For the text-containing cell, return its midpoint in [X, Y] coordinate format. 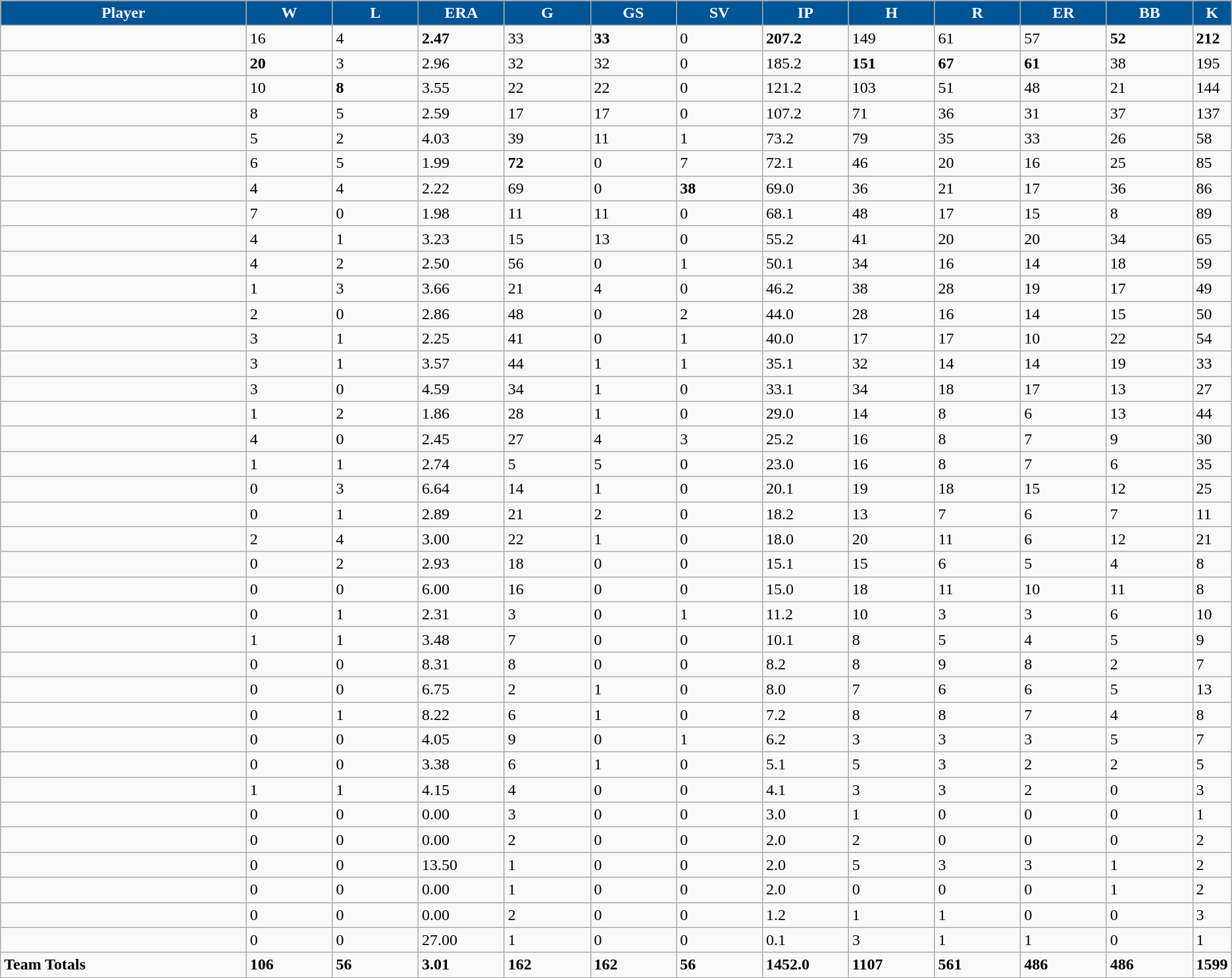
55.2 [806, 238]
54 [1212, 339]
106 [290, 965]
89 [1212, 213]
15.0 [806, 589]
561 [978, 965]
49 [1212, 288]
151 [891, 63]
18.0 [806, 539]
3.55 [462, 88]
1599 [1212, 965]
50 [1212, 314]
35.1 [806, 364]
G [548, 13]
2.25 [462, 339]
51 [978, 88]
0.1 [806, 940]
2.89 [462, 514]
3.0 [806, 815]
69 [548, 188]
27.00 [462, 940]
107.2 [806, 113]
W [290, 13]
67 [978, 63]
2.96 [462, 63]
3.00 [462, 539]
H [891, 13]
R [978, 13]
ERA [462, 13]
2.74 [462, 464]
69.0 [806, 188]
7.2 [806, 714]
20.1 [806, 489]
52 [1149, 38]
8.31 [462, 664]
39 [548, 138]
L [375, 13]
86 [1212, 188]
30 [1212, 439]
137 [1212, 113]
2.31 [462, 614]
207.2 [806, 38]
44.0 [806, 314]
18.2 [806, 514]
26 [1149, 138]
SV [720, 13]
8.22 [462, 714]
6.2 [806, 740]
3.48 [462, 639]
3.57 [462, 364]
2.22 [462, 188]
23.0 [806, 464]
4.05 [462, 740]
IP [806, 13]
4.03 [462, 138]
59 [1212, 263]
11.2 [806, 614]
2.86 [462, 314]
33.1 [806, 389]
185.2 [806, 63]
65 [1212, 238]
29.0 [806, 414]
2.47 [462, 38]
2.45 [462, 439]
3.38 [462, 765]
2.59 [462, 113]
15.1 [806, 564]
3.23 [462, 238]
8.0 [806, 689]
4.59 [462, 389]
1.86 [462, 414]
1107 [891, 965]
1.98 [462, 213]
46 [891, 163]
BB [1149, 13]
2.93 [462, 564]
K [1212, 13]
4.15 [462, 790]
121.2 [806, 88]
31 [1064, 113]
1.2 [806, 915]
72.1 [806, 163]
Player [124, 13]
71 [891, 113]
3.01 [462, 965]
195 [1212, 63]
10.1 [806, 639]
8.2 [806, 664]
50.1 [806, 263]
103 [891, 88]
25.2 [806, 439]
Team Totals [124, 965]
5.1 [806, 765]
6.64 [462, 489]
4.1 [806, 790]
6.75 [462, 689]
13.50 [462, 865]
37 [1149, 113]
3.66 [462, 288]
73.2 [806, 138]
85 [1212, 163]
58 [1212, 138]
144 [1212, 88]
40.0 [806, 339]
6.00 [462, 589]
GS [633, 13]
ER [1064, 13]
68.1 [806, 213]
1.99 [462, 163]
2.50 [462, 263]
46.2 [806, 288]
72 [548, 163]
1452.0 [806, 965]
79 [891, 138]
212 [1212, 38]
149 [891, 38]
57 [1064, 38]
